Scan for the cell matching the given text and deliver its [X, Y] coordinate at center. 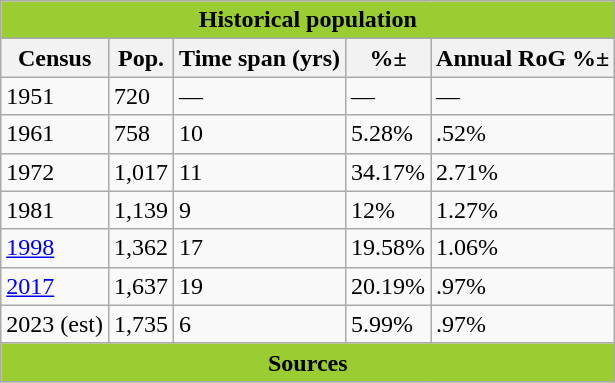
Pop. [140, 58]
10 [260, 134]
12% [388, 210]
1981 [55, 210]
11 [260, 172]
1951 [55, 96]
2023 (est) [55, 324]
2.71% [523, 172]
720 [140, 96]
20.19% [388, 286]
%± [388, 58]
1,637 [140, 286]
1,139 [140, 210]
34.17% [388, 172]
1972 [55, 172]
6 [260, 324]
Historical population [308, 20]
1,735 [140, 324]
Time span (yrs) [260, 58]
1961 [55, 134]
9 [260, 210]
1,362 [140, 248]
2017 [55, 286]
Census [55, 58]
1.27% [523, 210]
5.28% [388, 134]
19.58% [388, 248]
758 [140, 134]
Sources [308, 362]
Annual RoG %± [523, 58]
1998 [55, 248]
5.99% [388, 324]
1.06% [523, 248]
1,017 [140, 172]
.52% [523, 134]
19 [260, 286]
17 [260, 248]
